Detect which cell encompasses the target text, then output its [X, Y] center coordinate. 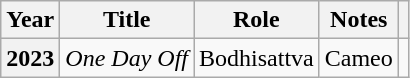
Title [127, 20]
Cameo [358, 58]
Bodhisattva [257, 58]
Year [30, 20]
Role [257, 20]
2023 [30, 58]
One Day Off [127, 58]
Notes [358, 20]
